Pinpoint the cell where the given text exists, returning its [X, Y] midpoint coordinate. 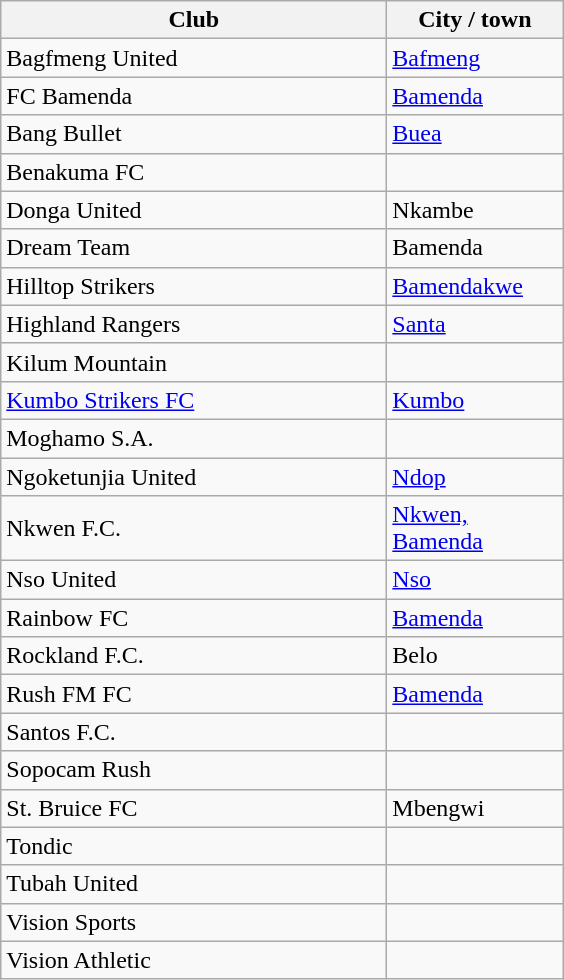
Sopocam Rush [194, 770]
Tondic [194, 846]
Bagfmeng United [194, 58]
Nkwen F.C. [194, 528]
City / town [475, 20]
Club [194, 20]
Ndop [475, 477]
Dream Team [194, 248]
Hilltop Strikers [194, 286]
Nkambe [475, 210]
Mbengwi [475, 808]
Belo [475, 656]
Buea [475, 134]
Bang Bullet [194, 134]
Vision Sports [194, 922]
Nso [475, 580]
Bafmeng [475, 58]
Bamendakwe [475, 286]
Kumbo [475, 400]
Benakuma FC [194, 172]
Tubah United [194, 884]
Kumbo Strikers FC [194, 400]
Moghamo S.A. [194, 438]
Santa [475, 324]
Kilum Mountain [194, 362]
Nso United [194, 580]
FC Bamenda [194, 96]
Ngoketunjia United [194, 477]
Nkwen, Bamenda [475, 528]
Highland Rangers [194, 324]
Donga United [194, 210]
Rush FM FC [194, 694]
St. Bruice FC [194, 808]
Santos F.C. [194, 732]
Rockland F.C. [194, 656]
Rainbow FC [194, 618]
Vision Athletic [194, 960]
